Provide the [X, Y] coordinate of the cell's center where the given text is located.  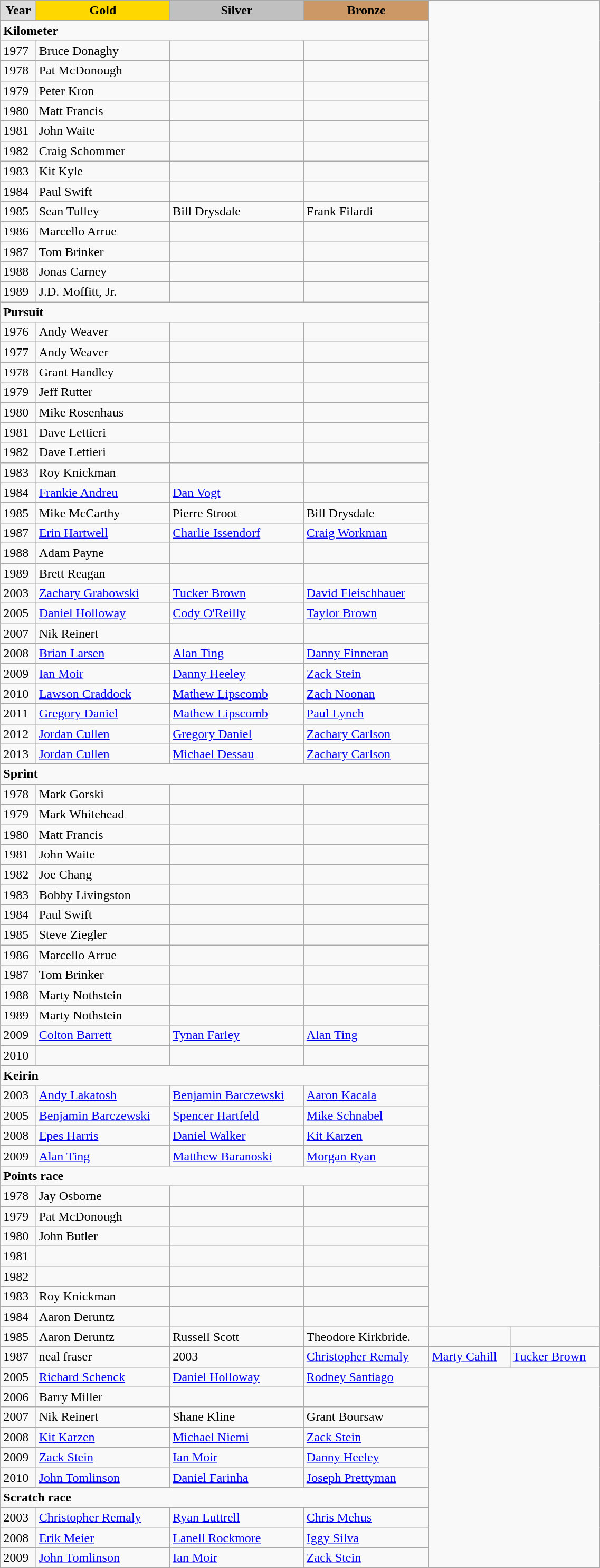
Michael Niemi [237, 1437]
Year [18, 11]
Russell Scott [237, 1337]
Matthew Baranoski [237, 1156]
Jeff Rutter [103, 392]
Sprint [215, 774]
Gold [103, 11]
Mark Gorski [103, 794]
Shane Kline [237, 1417]
Cody O'Reilly [237, 613]
Sean Tulley [103, 211]
Ryan Luttrell [237, 1517]
Theodore Kirkbride. [366, 1337]
neal fraser [103, 1357]
Brett Reagan [103, 573]
Daniel Walker [237, 1136]
Zachary Grabowski [103, 593]
2006 [18, 1397]
Michael Dessau [237, 754]
Erik Meier [103, 1538]
Peter Kron [103, 91]
Mike Schnabel [366, 1116]
Jonas Carney [103, 272]
Lanell Rockmore [237, 1538]
Scratch race [215, 1497]
Spencer Hartfeld [237, 1116]
Morgan Ryan [366, 1156]
Paul Lynch [366, 714]
Silver [237, 11]
Keirin [215, 1075]
David Fleischhauer [366, 593]
2013 [18, 754]
Frankie Andreu [103, 493]
Bobby Livingston [103, 895]
Charlie Issendorf [237, 533]
1976 [18, 332]
Mark Whitehead [103, 814]
Mike McCarthy [103, 513]
Joe Chang [103, 874]
Epes Harris [103, 1136]
Lawson Craddock [103, 694]
Colton Barrett [103, 1035]
Tynan Farley [237, 1035]
Marty Cahill [470, 1357]
Bruce Donaghy [103, 51]
Daniel Farinha [237, 1477]
Bronze [366, 11]
Danny Finneran [366, 654]
Chris Mehus [366, 1517]
Mike Rosenhaus [103, 412]
Aaron Kacala [366, 1095]
Pursuit [215, 312]
Pierre Stroot [237, 513]
2011 [18, 714]
Richard Schenck [103, 1377]
Kit Kyle [103, 171]
Grant Boursaw [366, 1417]
Points race [215, 1176]
Dan Vogt [237, 493]
Andy Lakatosh [103, 1095]
Jay Osborne [103, 1196]
J.D. Moffitt, Jr. [103, 292]
Frank Filardi [366, 211]
Erin Hartwell [103, 533]
Brian Larsen [103, 654]
Grant Handley [103, 372]
Steve Ziegler [103, 935]
Adam Payne [103, 553]
Craig Schommer [103, 151]
Joseph Prettyman [366, 1477]
Barry Miller [103, 1397]
Rodney Santiago [366, 1377]
Iggy Silva [366, 1538]
Kilometer [215, 31]
Craig Workman [366, 533]
Zach Noonan [366, 694]
John Butler [103, 1236]
2012 [18, 734]
Taylor Brown [366, 613]
